Locate the cell with the specified text and output its [X, Y] center coordinate. 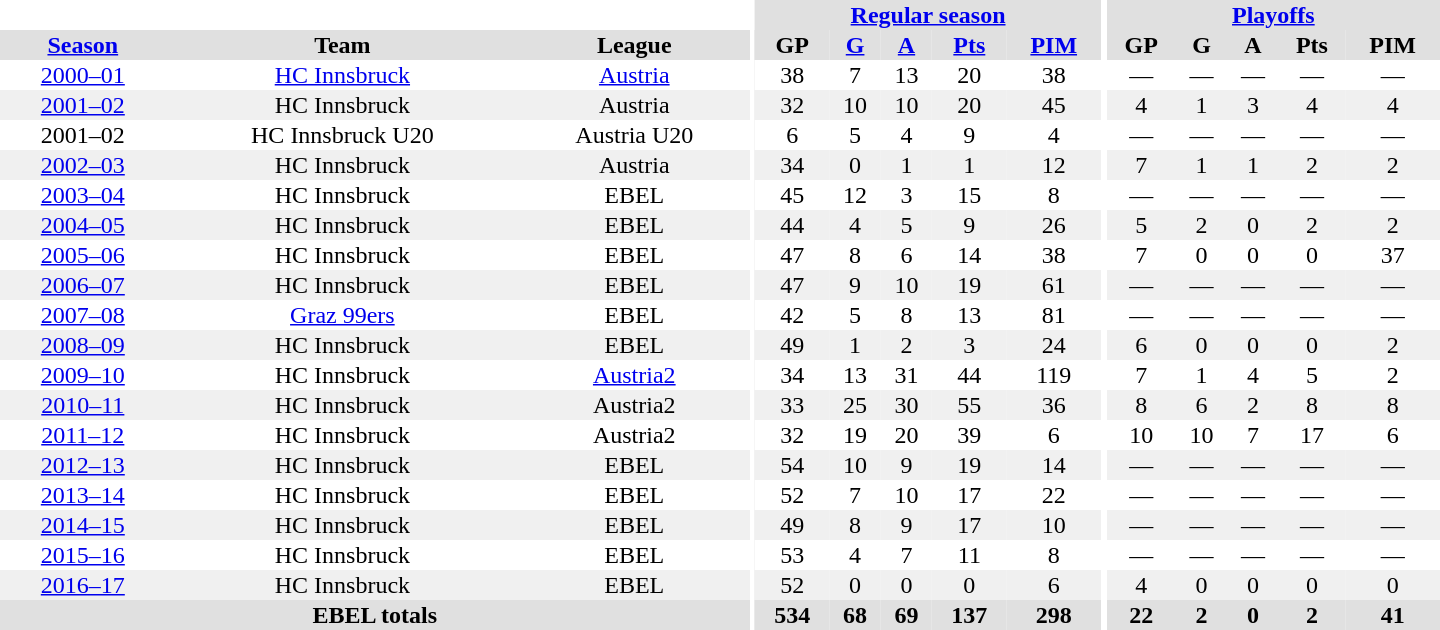
31 [906, 375]
2010–11 [83, 405]
11 [969, 555]
2016–17 [83, 585]
2002–03 [83, 165]
137 [969, 615]
2006–07 [83, 285]
2007–08 [83, 315]
36 [1054, 405]
298 [1054, 615]
HC Innsbruck U20 [342, 135]
39 [969, 435]
69 [906, 615]
2000–01 [83, 75]
Season [83, 45]
81 [1054, 315]
2015–16 [83, 555]
2011–12 [83, 435]
EBEL totals [374, 615]
2009–10 [83, 375]
119 [1054, 375]
68 [854, 615]
2003–04 [83, 195]
Team [342, 45]
2013–14 [83, 495]
2014–15 [83, 525]
61 [1054, 285]
2004–05 [83, 225]
25 [854, 405]
15 [969, 195]
26 [1054, 225]
24 [1054, 345]
33 [792, 405]
Graz 99ers [342, 315]
37 [1392, 255]
2012–13 [83, 465]
Playoffs [1274, 15]
41 [1392, 615]
534 [792, 615]
30 [906, 405]
53 [792, 555]
54 [792, 465]
55 [969, 405]
42 [792, 315]
League [634, 45]
Regular season [928, 15]
Austria U20 [634, 135]
2005–06 [83, 255]
2008–09 [83, 345]
